Scan for the cell matching the given text and deliver its (x, y) coordinate at center. 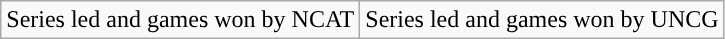
Series led and games won by UNCG (542, 20)
Series led and games won by NCAT (180, 20)
